Find where the given text appears and provide that cell's center as (X, Y) coordinate. 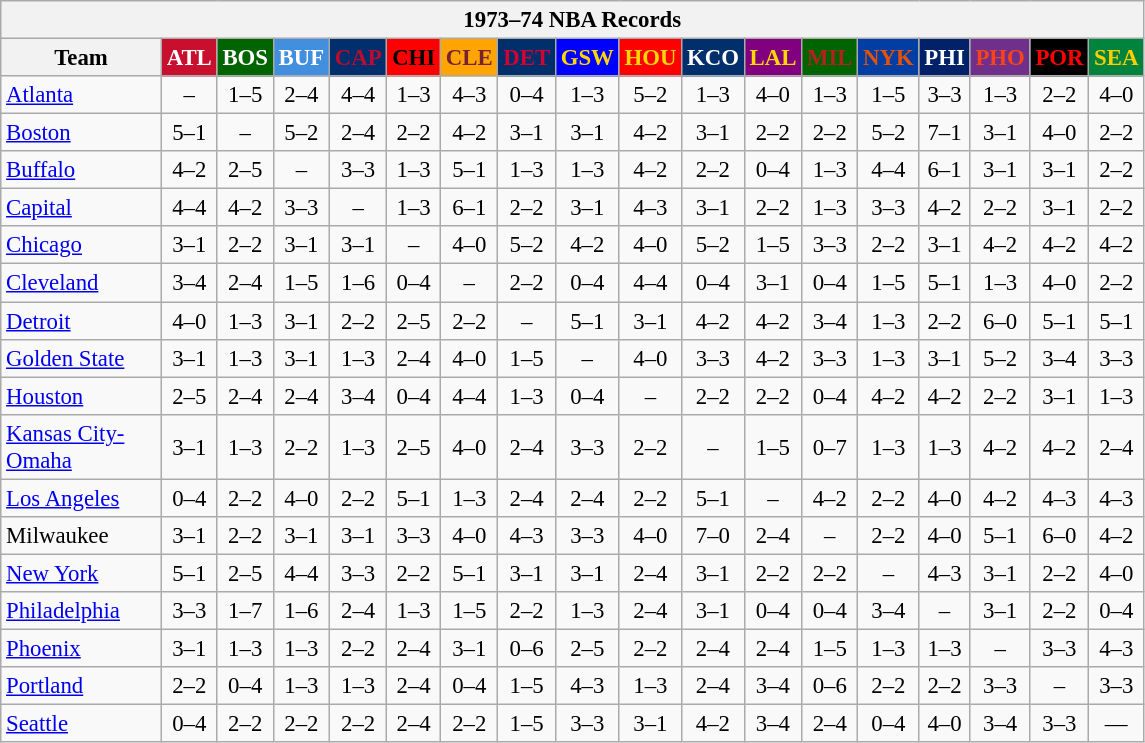
Capital (82, 208)
New York (82, 573)
KCO (714, 58)
— (1116, 724)
GSW (587, 58)
7–0 (714, 536)
PHI (944, 58)
CAP (358, 58)
Cleveland (82, 283)
1973–74 NBA Records (572, 20)
Boston (82, 133)
Detroit (82, 321)
Golden State (82, 358)
LAL (772, 58)
Houston (82, 396)
PHO (1000, 58)
Philadelphia (82, 611)
Los Angeles (82, 498)
NYK (888, 58)
HOU (650, 58)
Kansas City-Omaha (82, 446)
Atlanta (82, 95)
Seattle (82, 724)
Team (82, 58)
ATL (189, 58)
Portland (82, 686)
Buffalo (82, 170)
Chicago (82, 245)
Milwaukee (82, 536)
MIL (830, 58)
SEA (1116, 58)
CHI (414, 58)
7–1 (944, 133)
CLE (470, 58)
Phoenix (82, 648)
0–7 (830, 446)
BOS (245, 58)
DET (526, 58)
POR (1060, 58)
1–7 (245, 611)
BUF (301, 58)
